Pinpoint the cell where the given text exists, returning its [X, Y] midpoint coordinate. 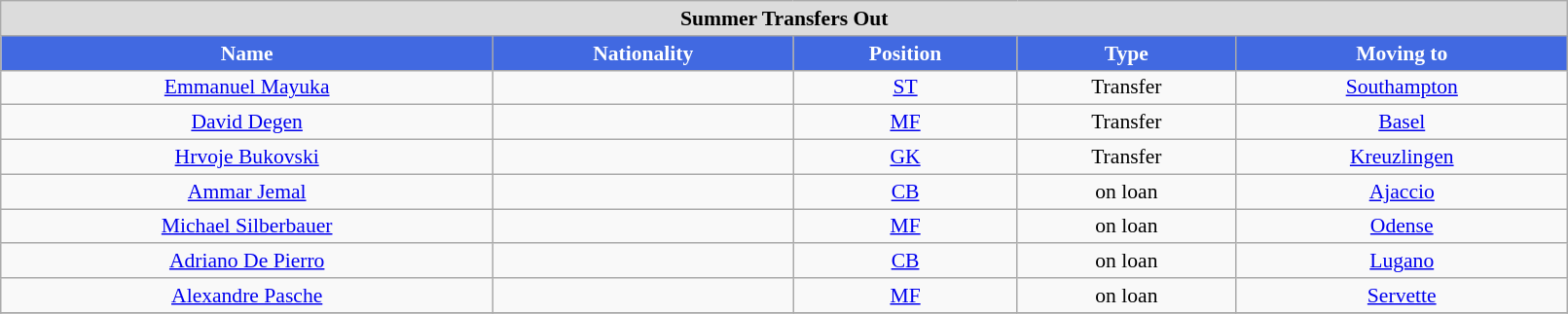
Lugano [1402, 262]
Odense [1402, 227]
Adriano De Pierro [247, 262]
Nationality [643, 53]
Summer Transfers Out [784, 18]
Michael Silberbauer [247, 227]
Basel [1402, 122]
GK [905, 157]
Hrvoje Bukovski [247, 157]
Servette [1402, 296]
Position [905, 53]
Ammar Jemal [247, 192]
Name [247, 53]
Ajaccio [1402, 192]
Emmanuel Mayuka [247, 87]
Kreuzlingen [1402, 157]
Southampton [1402, 87]
Type [1127, 53]
Moving to [1402, 53]
Alexandre Pasche [247, 296]
David Degen [247, 122]
ST [905, 87]
